Detect which cell encompasses the target text, then output its (x, y) center coordinate. 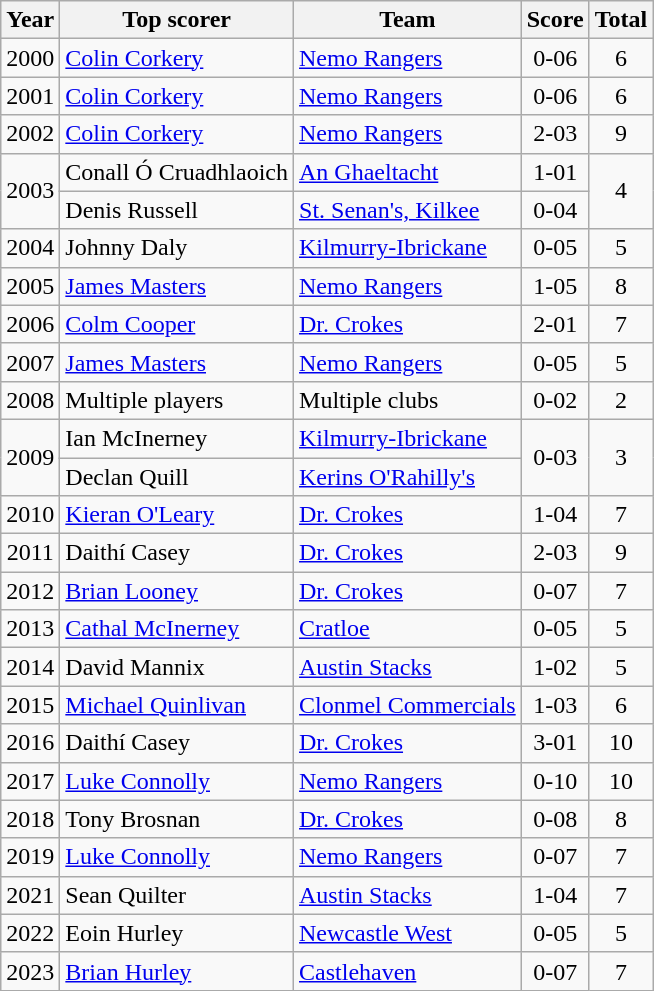
Denis Russell (177, 210)
2012 (30, 591)
Multiple players (177, 400)
St. Senan's, Kilkee (408, 210)
2000 (30, 58)
Kerins O'Rahilly's (408, 477)
2-01 (555, 324)
2017 (30, 781)
Score (555, 20)
0-10 (555, 781)
1-05 (555, 286)
3 (621, 457)
An Ghaeltacht (408, 172)
1-02 (555, 667)
0-04 (555, 210)
Kieran O'Leary (177, 515)
Total (621, 20)
Eoin Hurley (177, 933)
1-03 (555, 705)
David Mannix (177, 667)
4 (621, 191)
2018 (30, 819)
2016 (30, 743)
0-08 (555, 819)
Brian Looney (177, 591)
2005 (30, 286)
2007 (30, 362)
Team (408, 20)
2023 (30, 971)
Multiple clubs (408, 400)
Declan Quill (177, 477)
2011 (30, 553)
2019 (30, 857)
Cratloe (408, 629)
2001 (30, 96)
2003 (30, 191)
3-01 (555, 743)
2021 (30, 895)
Clonmel Commercials (408, 705)
2022 (30, 933)
Conall Ó Cruadhlaoich (177, 172)
Newcastle West (408, 933)
2014 (30, 667)
2009 (30, 457)
Top scorer (177, 20)
Castlehaven (408, 971)
Johnny Daly (177, 248)
2013 (30, 629)
2006 (30, 324)
2008 (30, 400)
2 (621, 400)
2004 (30, 248)
Brian Hurley (177, 971)
Michael Quinlivan (177, 705)
2002 (30, 134)
2015 (30, 705)
Colm Cooper (177, 324)
2010 (30, 515)
Sean Quilter (177, 895)
Year (30, 20)
Cathal McInerney (177, 629)
Ian McInerney (177, 438)
0-02 (555, 400)
0-03 (555, 457)
1-01 (555, 172)
Tony Brosnan (177, 819)
